Return [X, Y] of the center of cell containing provided text 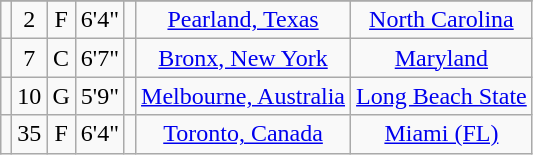
6'7" [100, 58]
Miami (FL) [442, 134]
Bronx, New York [244, 58]
Long Beach State [442, 96]
2 [30, 20]
5'9" [100, 96]
G [61, 96]
Melbourne, Australia [244, 96]
North Carolina [442, 20]
Maryland [442, 58]
10 [30, 96]
7 [30, 58]
Pearland, Texas [244, 20]
Toronto, Canada [244, 134]
35 [30, 134]
C [61, 58]
